Determine the (x, y) coordinate at the center of the cell enclosing the given text.  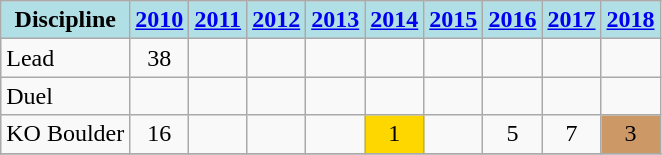
2011 (218, 20)
16 (160, 134)
2018 (630, 20)
3 (630, 134)
2016 (512, 20)
38 (160, 58)
Discipline (66, 20)
Lead (66, 58)
2012 (276, 20)
7 (572, 134)
2017 (572, 20)
1 (394, 134)
Duel (66, 96)
5 (512, 134)
2013 (336, 20)
2010 (160, 20)
2014 (394, 20)
2015 (454, 20)
KO Boulder (66, 134)
